Detect which cell encompasses the target text, then output its [X, Y] center coordinate. 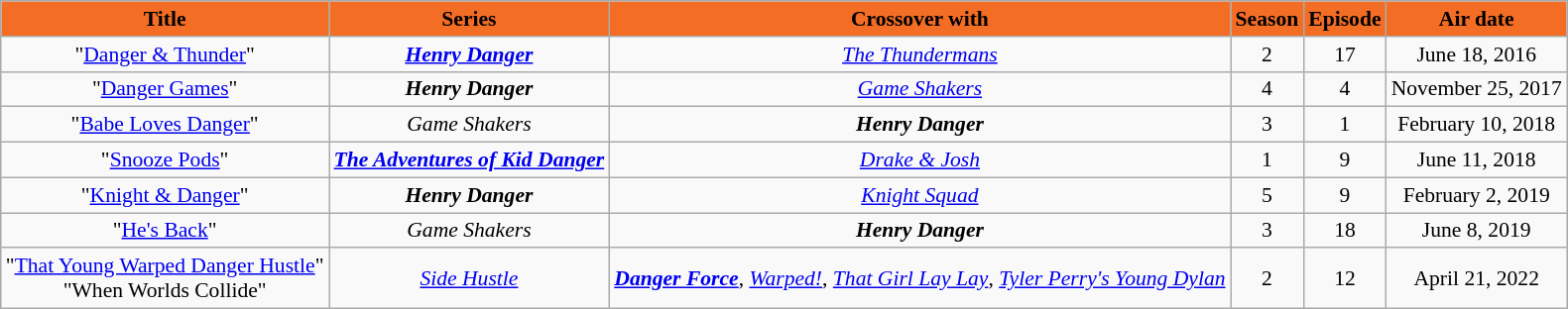
Series [470, 19]
June 8, 2019 [1477, 231]
June 11, 2018 [1477, 160]
"Snooze Pods" [165, 160]
April 21, 2022 [1477, 279]
"Babe Loves Danger" [165, 125]
Side Hustle [470, 279]
"Knight & Danger" [165, 195]
Title [165, 19]
Air date [1477, 19]
Episode [1345, 19]
"That Young Warped Danger Hustle""When Worlds Collide" [165, 279]
Danger Force, Warped!, That Girl Lay Lay, Tyler Perry's Young Dylan [919, 279]
18 [1345, 231]
17 [1345, 54]
"Danger Games" [165, 89]
February 10, 2018 [1477, 125]
5 [1267, 195]
Crossover with [919, 19]
Drake & Josh [919, 160]
Season [1267, 19]
The Adventures of Kid Danger [470, 160]
June 18, 2016 [1477, 54]
12 [1345, 279]
"Danger & Thunder" [165, 54]
Knight Squad [919, 195]
February 2, 2019 [1477, 195]
November 25, 2017 [1477, 89]
"He's Back" [165, 231]
The Thundermans [919, 54]
